Pinpoint the cell where the given text exists, returning its (x, y) midpoint coordinate. 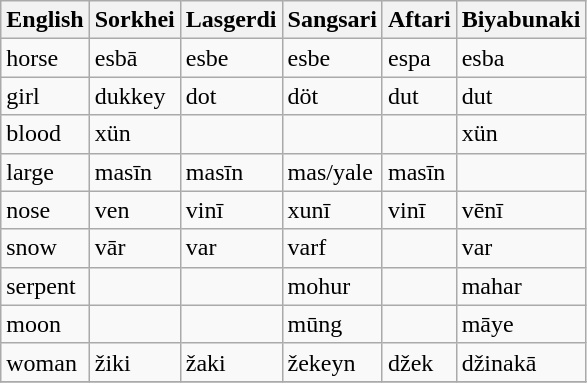
mūng (332, 324)
žaki (231, 362)
xunī (332, 210)
blood (45, 134)
horse (45, 58)
dot (231, 96)
esbā (134, 58)
döt (332, 96)
girl (45, 96)
large (45, 172)
ven (134, 210)
English (45, 20)
mas/yale (332, 172)
mohur (332, 286)
moon (45, 324)
Sorkhei (134, 20)
vār (134, 248)
žiki (134, 362)
nose (45, 210)
woman (45, 362)
džek (419, 362)
Aftari (419, 20)
vēnī (521, 210)
Lasgerdi (231, 20)
Sangsari (332, 20)
dukkey (134, 96)
varf (332, 248)
serpent (45, 286)
esba (521, 58)
džinakā (521, 362)
snow (45, 248)
Biyabunaki (521, 20)
žekeyn (332, 362)
mahar (521, 286)
māye (521, 324)
espa (419, 58)
